Identify which cell holds the provided text, then report its [x, y] central coordinate. 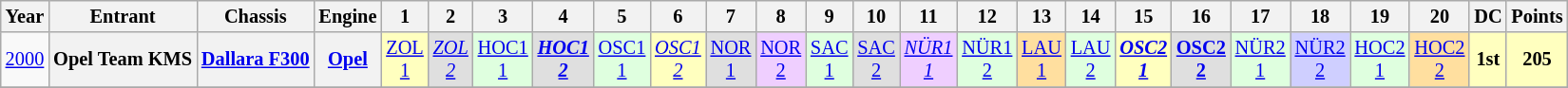
5 [622, 16]
LAU2 [1091, 60]
Points [1537, 16]
Opel Team KMS [123, 60]
NOR2 [781, 60]
205 [1537, 60]
NÜR12 [986, 60]
ZOL2 [450, 60]
NOR1 [732, 60]
12 [986, 16]
HOC22 [1439, 60]
18 [1321, 16]
15 [1143, 16]
11 [929, 16]
9 [829, 16]
Dallara F300 [255, 60]
19 [1380, 16]
Chassis [255, 16]
Year [25, 16]
14 [1091, 16]
SAC2 [876, 60]
6 [678, 16]
NÜR11 [929, 60]
3 [504, 16]
20 [1439, 16]
2000 [25, 60]
LAU1 [1042, 60]
1st [1488, 60]
OSC21 [1143, 60]
Opel [348, 60]
Entrant [123, 16]
16 [1201, 16]
Engine [348, 16]
NÜR22 [1321, 60]
13 [1042, 16]
HOC12 [564, 60]
2 [450, 16]
NÜR21 [1260, 60]
DC [1488, 16]
1 [405, 16]
8 [781, 16]
17 [1260, 16]
4 [564, 16]
OSC12 [678, 60]
ZOL1 [405, 60]
7 [732, 16]
HOC21 [1380, 60]
OSC22 [1201, 60]
SAC1 [829, 60]
10 [876, 16]
OSC11 [622, 60]
HOC11 [504, 60]
